From the cell containing the given text, extract its center point as [X, Y] coordinate. 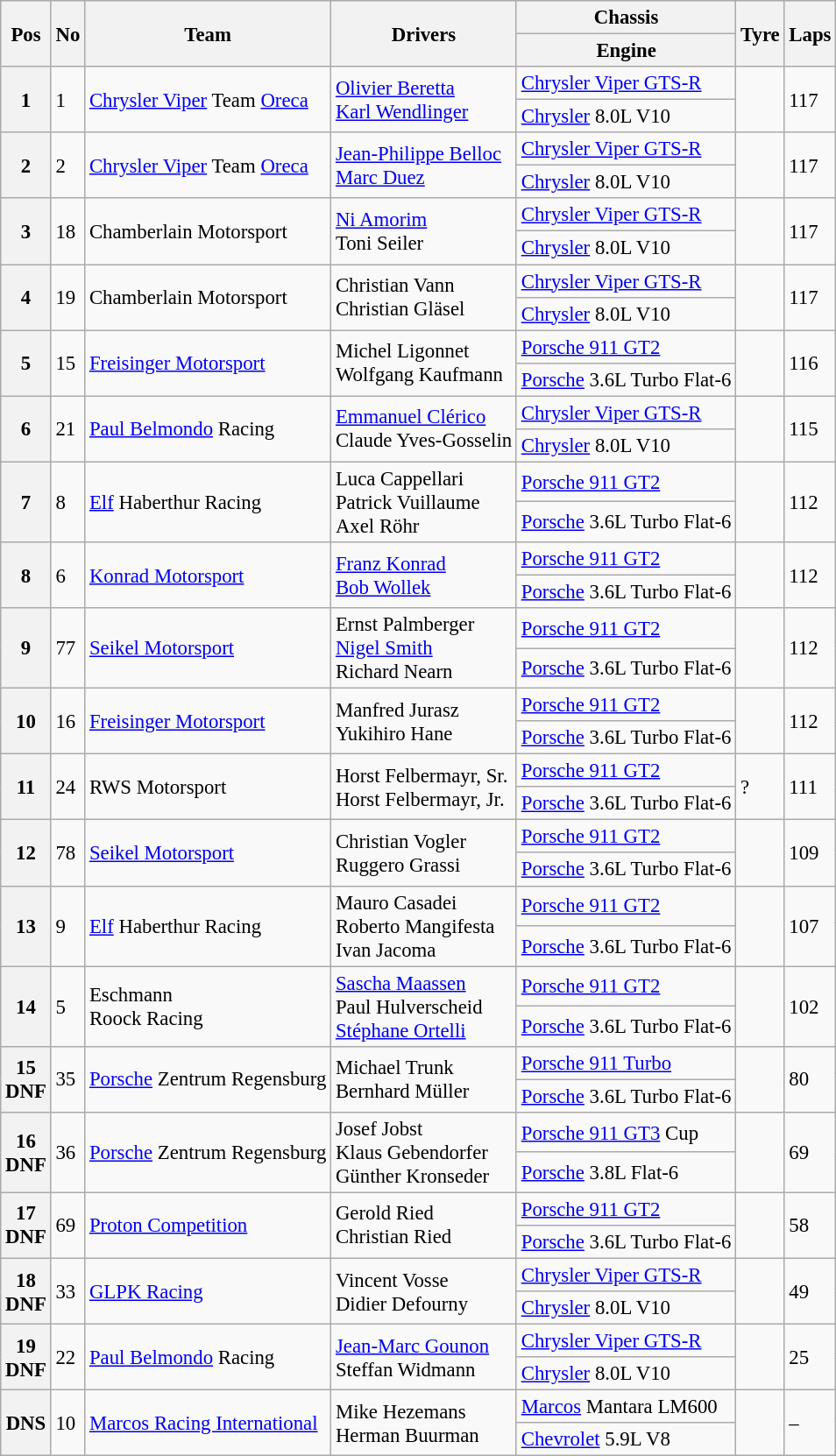
116 [810, 363]
16DNF [26, 1153]
? [761, 787]
GLPK Racing [209, 1291]
Porsche 911 Turbo [626, 1063]
Vincent Vosse Didier Defourny [424, 1291]
Marcos Racing International [209, 1423]
Christian Vogler Ruggero Grassi [424, 853]
Mike Hezemans Herman Buurman [424, 1423]
115 [810, 429]
16 [67, 722]
Team [209, 33]
Emmanuel Clérico Claude Yves-Gosselin [424, 429]
80 [810, 1079]
Chevrolet 5.9L V8 [626, 1439]
Horst Felbermayr, Sr. Horst Felbermayr, Jr. [424, 787]
35 [67, 1079]
19DNF [26, 1358]
Drivers [424, 33]
RWS Motorsport [209, 787]
25 [810, 1358]
19 [67, 298]
49 [810, 1291]
13 [26, 926]
18DNF [26, 1291]
33 [67, 1291]
Chassis [626, 18]
Eschmann Roock Racing [209, 1007]
58 [810, 1225]
102 [810, 1007]
Michel Ligonnet Wolfgang Kaufmann [424, 363]
Tyre [761, 33]
22 [67, 1358]
Sascha Maassen Paul Hulverscheid Stéphane Ortelli [424, 1007]
Ni Amorim Toni Seiler [424, 231]
Engine [626, 51]
7 [26, 502]
77 [67, 648]
Konrad Motorsport [209, 575]
Laps [810, 33]
21 [67, 429]
107 [810, 926]
11 [26, 787]
36 [67, 1153]
12 [26, 853]
Manfred Jurasz Yukihiro Hane [424, 722]
4 [26, 298]
Olivier Beretta Karl Wendlinger [424, 100]
Proton Competition [209, 1225]
18 [67, 231]
78 [67, 853]
Christian Vann Christian Gläsel [424, 298]
Porsche 3.8L Flat-6 [626, 1172]
– [810, 1423]
111 [810, 787]
Jean-Philippe Belloc Marc Duez [424, 165]
Jean-Marc Gounon Steffan Widmann [424, 1358]
Pos [26, 33]
15 [67, 363]
24 [67, 787]
17DNF [26, 1225]
109 [810, 853]
Porsche 911 GT3 Cup [626, 1133]
No [67, 33]
Michael Trunk Bernhard Müller [424, 1079]
Gerold Ried Christian Ried [424, 1225]
Franz Konrad Bob Wollek [424, 575]
Ernst Palmberger Nigel Smith Richard Nearn [424, 648]
14 [26, 1007]
15DNF [26, 1079]
DNS [26, 1423]
Josef Jobst Klaus Gebendorfer Günther Kronseder [424, 1153]
Luca Cappellari Patrick Vuillaume Axel Röhr [424, 502]
Marcos Mantara LM600 [626, 1407]
Mauro Casadei Roberto Mangifesta Ivan Jacoma [424, 926]
3 [26, 231]
